From the cell containing the given text, extract its center point as [X, Y] coordinate. 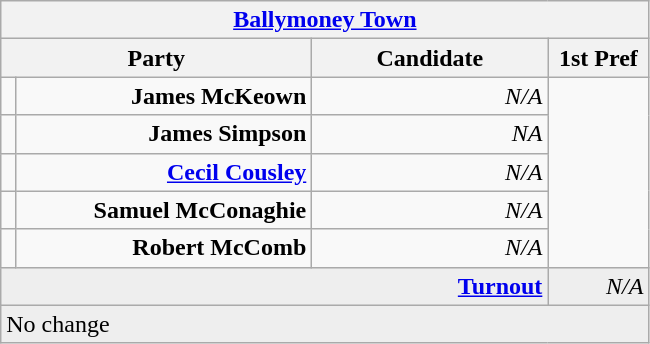
Candidate [430, 58]
Cecil Cousley [163, 172]
Turnout [274, 286]
Party [156, 58]
James Simpson [163, 134]
Ballymoney Town [325, 20]
No change [325, 324]
Robert McComb [163, 248]
James McKeown [163, 96]
Samuel McConaghie [163, 210]
1st Pref [598, 58]
NA [430, 134]
